Scan for the cell matching the given text and deliver its [X, Y] coordinate at center. 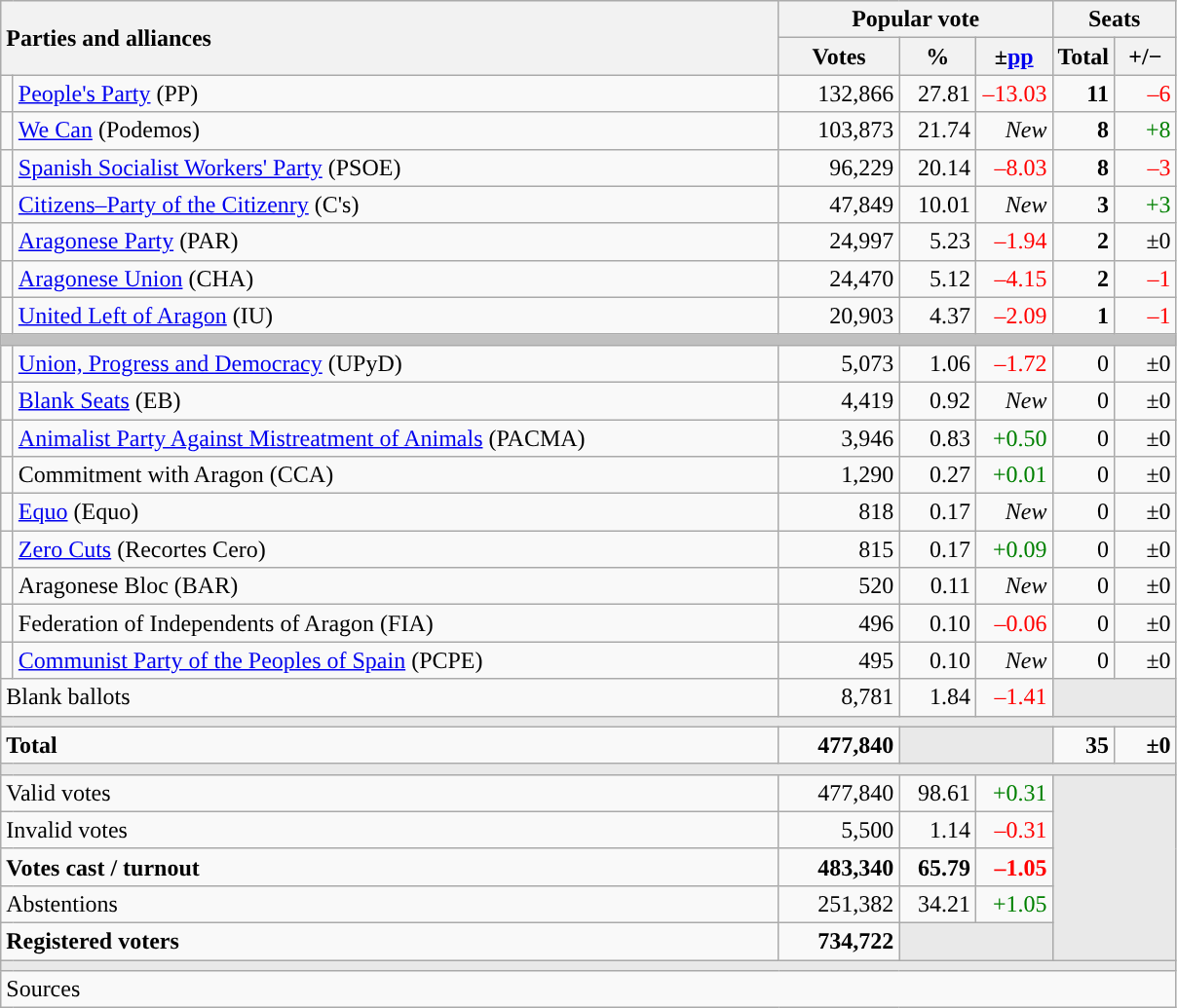
132,866 [839, 93]
1.06 [937, 363]
+0.50 [1013, 437]
Federation of Independents of Aragon (FIA) [396, 623]
United Left of Aragon (IU) [396, 316]
–0.06 [1013, 623]
0.27 [937, 475]
Aragonese Bloc (BAR) [396, 586]
47,849 [839, 205]
8,781 [839, 697]
Abstentions [390, 904]
20,903 [839, 316]
98.61 [937, 793]
+3 [1146, 205]
–1.41 [1013, 697]
–2.09 [1013, 316]
10.01 [937, 205]
5,500 [839, 830]
Popular vote [916, 19]
Parties and alliances [390, 38]
3,946 [839, 437]
Zero Cuts (Recortes Cero) [396, 549]
We Can (Podemos) [396, 131]
+0.09 [1013, 549]
+0.31 [1013, 793]
24,997 [839, 242]
Commitment with Aragon (CCA) [396, 475]
3 [1083, 205]
Equo (Equo) [396, 512]
Votes [839, 56]
5.23 [937, 242]
–4.15 [1013, 279]
4,419 [839, 400]
20.14 [937, 168]
Registered voters [390, 941]
1.84 [937, 697]
818 [839, 512]
Communist Party of the Peoples of Spain (PCPE) [396, 660]
Aragonese Union (CHA) [396, 279]
Seats [1115, 19]
27.81 [937, 93]
–13.03 [1013, 93]
–1.05 [1013, 867]
Sources [588, 989]
Valid votes [390, 793]
Citizens–Party of the Citizenry (C's) [396, 205]
People's Party (PP) [396, 93]
103,873 [839, 131]
734,722 [839, 941]
Blank ballots [390, 697]
35 [1083, 745]
483,340 [839, 867]
815 [839, 549]
520 [839, 586]
–3 [1146, 168]
Votes cast / turnout [390, 867]
24,470 [839, 279]
251,382 [839, 904]
Blank Seats (EB) [396, 400]
96,229 [839, 168]
65.79 [937, 867]
±pp [1013, 56]
–1.94 [1013, 242]
4.37 [937, 316]
Invalid votes [390, 830]
495 [839, 660]
1,290 [839, 475]
–0.31 [1013, 830]
5,073 [839, 363]
+/− [1146, 56]
11 [1083, 93]
Animalist Party Against Mistreatment of Animals (PACMA) [396, 437]
+8 [1146, 131]
0.92 [937, 400]
1 [1083, 316]
34.21 [937, 904]
5.12 [937, 279]
+1.05 [1013, 904]
Aragonese Party (PAR) [396, 242]
0.83 [937, 437]
496 [839, 623]
% [937, 56]
–1.72 [1013, 363]
–6 [1146, 93]
–8.03 [1013, 168]
21.74 [937, 131]
0.11 [937, 586]
1.14 [937, 830]
+0.01 [1013, 475]
Spanish Socialist Workers' Party (PSOE) [396, 168]
Union, Progress and Democracy (UPyD) [396, 363]
